Identify which cell holds the provided text, then report its (x, y) central coordinate. 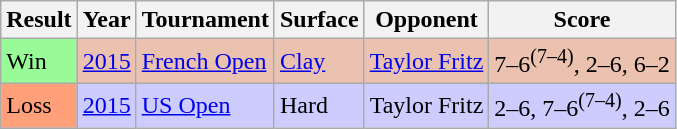
Loss (39, 106)
US Open (205, 106)
Score (582, 20)
Tournament (205, 20)
7–6(7–4), 2–6, 6–2 (582, 62)
Surface (319, 20)
Opponent (426, 20)
French Open (205, 62)
Year (106, 20)
Hard (319, 106)
Win (39, 62)
2–6, 7–6(7–4), 2–6 (582, 106)
Result (39, 20)
Clay (319, 62)
